Return [x, y] of the center of cell containing provided text 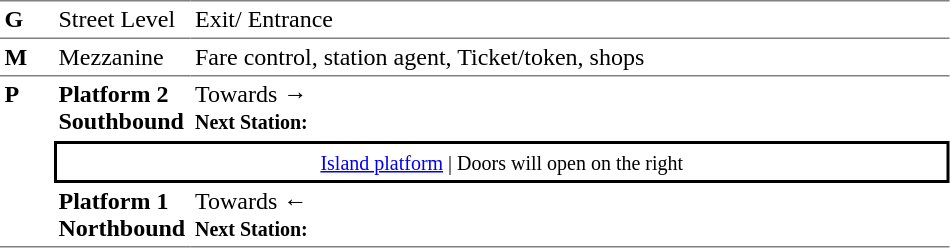
Platform 2Southbound [122, 108]
Street Level [122, 20]
Island platform | Doors will open on the right [502, 162]
Exit/ Entrance [570, 20]
G [27, 20]
Mezzanine [122, 58]
Fare control, station agent, Ticket/token, shops [570, 58]
P [27, 162]
M [27, 58]
Towards ← Next Station: [570, 215]
Towards → Next Station: [570, 108]
Platform 1Northbound [122, 215]
